Return (x, y) of the center of cell containing provided text 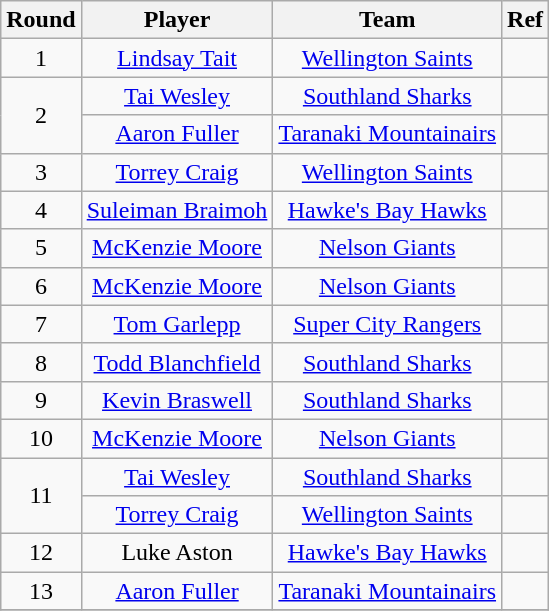
10 (41, 438)
9 (41, 400)
12 (41, 553)
3 (41, 172)
Tom Garlepp (177, 324)
5 (41, 248)
6 (41, 286)
Todd Blanchfield (177, 362)
2 (41, 115)
Round (41, 20)
Super City Rangers (388, 324)
Lindsay Tait (177, 58)
4 (41, 210)
1 (41, 58)
13 (41, 591)
Ref (526, 20)
Suleiman Braimoh (177, 210)
Team (388, 20)
8 (41, 362)
Kevin Braswell (177, 400)
Player (177, 20)
11 (41, 496)
Luke Aston (177, 553)
7 (41, 324)
